Find where the given text appears and provide that cell's center as (x, y) coordinate. 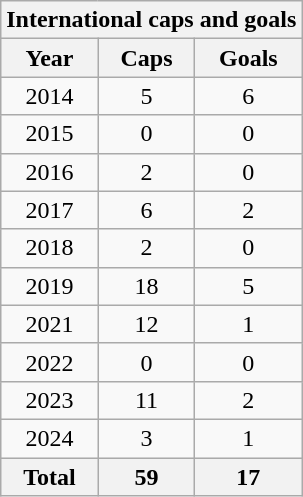
12 (146, 324)
2024 (50, 438)
2023 (50, 400)
2021 (50, 324)
2016 (50, 172)
2018 (50, 248)
Goals (248, 58)
Caps (146, 58)
2022 (50, 362)
18 (146, 286)
2015 (50, 134)
Year (50, 58)
2017 (50, 210)
11 (146, 400)
59 (146, 477)
17 (248, 477)
2014 (50, 96)
Total (50, 477)
2019 (50, 286)
International caps and goals (152, 20)
3 (146, 438)
